Return the (X, Y) coordinate for the center point of the cell that contains the specified text.  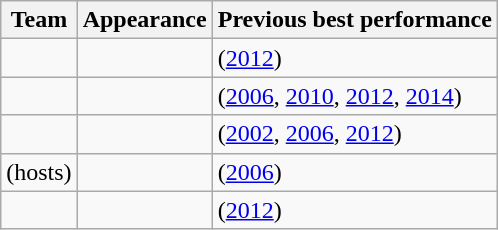
Previous best performance (354, 20)
(2006, 2010, 2012, 2014) (354, 96)
(hosts) (39, 172)
Team (39, 20)
(2006) (354, 172)
Appearance (144, 20)
(2002, 2006, 2012) (354, 134)
